Determine the (x, y) coordinate at the center of the cell enclosing the given text.  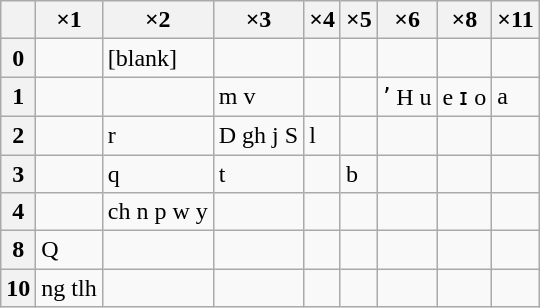
ng tlh (69, 288)
r (158, 135)
×3 (258, 20)
Q (69, 250)
3 (18, 173)
ch n p w y (158, 212)
D gh j S (258, 135)
×2 (158, 20)
1 (18, 97)
b (358, 173)
×6 (407, 20)
e ɪ o (464, 97)
×11 (516, 20)
8 (18, 250)
4 (18, 212)
×8 (464, 20)
q (158, 173)
0 (18, 58)
m v (258, 97)
10 (18, 288)
a (516, 97)
t (258, 173)
2 (18, 135)
×4 (322, 20)
ʼ H u (407, 97)
[blank] (158, 58)
l (322, 135)
×5 (358, 20)
×1 (69, 20)
